From the cell containing the given text, extract its center point as [X, Y] coordinate. 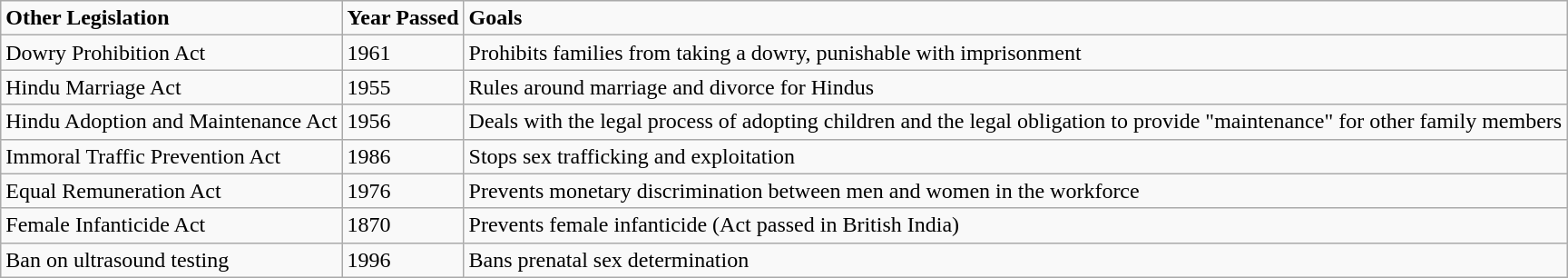
1961 [403, 53]
1986 [403, 156]
Equal Remuneration Act [171, 191]
Deals with the legal process of adopting children and the legal obligation to provide "maintenance" for other family members [1015, 122]
1955 [403, 87]
Goals [1015, 18]
1956 [403, 122]
Bans prenatal sex determination [1015, 260]
Prohibits families from taking a dowry, punishable with imprisonment [1015, 53]
Other Legislation [171, 18]
Hindu Adoption and Maintenance Act [171, 122]
Dowry Prohibition Act [171, 53]
Female Infanticide Act [171, 225]
Hindu Marriage Act [171, 87]
Immoral Traffic Prevention Act [171, 156]
Stops sex trafficking and exploitation [1015, 156]
Rules around marriage and divorce for Hindus [1015, 87]
1996 [403, 260]
1976 [403, 191]
1870 [403, 225]
Prevents monetary discrimination between men and women in the workforce [1015, 191]
Prevents female infanticide (Act passed in British India) [1015, 225]
Ban on ultrasound testing [171, 260]
Year Passed [403, 18]
